Provide the [X, Y] coordinate of the cell's center where the given text is located.  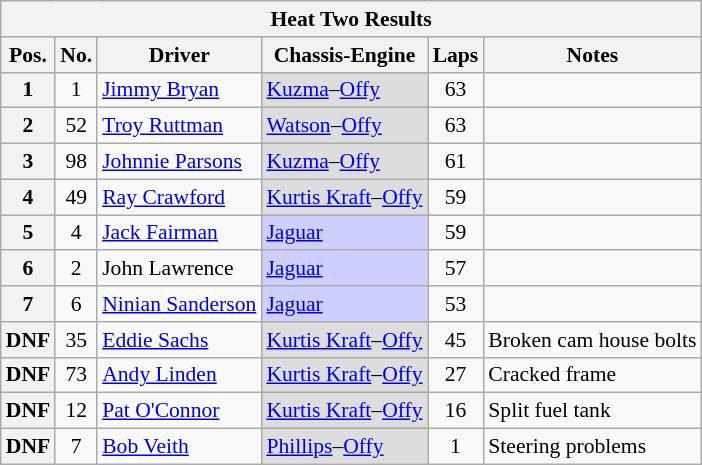
35 [76, 340]
Laps [456, 55]
Johnnie Parsons [179, 162]
Ray Crawford [179, 197]
Jimmy Bryan [179, 90]
3 [28, 162]
45 [456, 340]
49 [76, 197]
5 [28, 233]
27 [456, 375]
16 [456, 411]
Watson–Offy [344, 126]
Phillips–Offy [344, 447]
Steering problems [592, 447]
Broken cam house bolts [592, 340]
Pos. [28, 55]
61 [456, 162]
John Lawrence [179, 269]
Split fuel tank [592, 411]
Eddie Sachs [179, 340]
No. [76, 55]
98 [76, 162]
Ninian Sanderson [179, 304]
Jack Fairman [179, 233]
53 [456, 304]
52 [76, 126]
Notes [592, 55]
Bob Veith [179, 447]
73 [76, 375]
12 [76, 411]
Chassis-Engine [344, 55]
Heat Two Results [352, 19]
Troy Ruttman [179, 126]
Pat O'Connor [179, 411]
57 [456, 269]
Driver [179, 55]
Andy Linden [179, 375]
Cracked frame [592, 375]
